For the text-containing cell, return its midpoint in [X, Y] coordinate format. 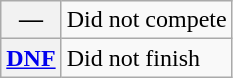
Did not finish [146, 58]
DNF [31, 58]
Did not compete [146, 20]
— [31, 20]
